Find where the given text appears and provide that cell's center as (x, y) coordinate. 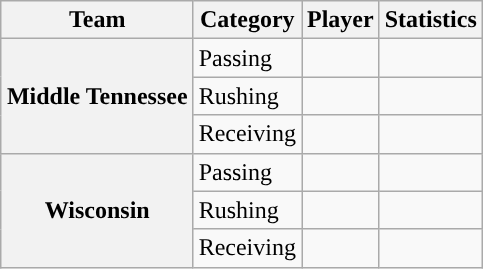
Wisconsin (97, 210)
Team (97, 20)
Middle Tennessee (97, 96)
Player (341, 20)
Category (247, 20)
Statistics (430, 20)
